Locate the cell with the specified text and output its (x, y) center coordinate. 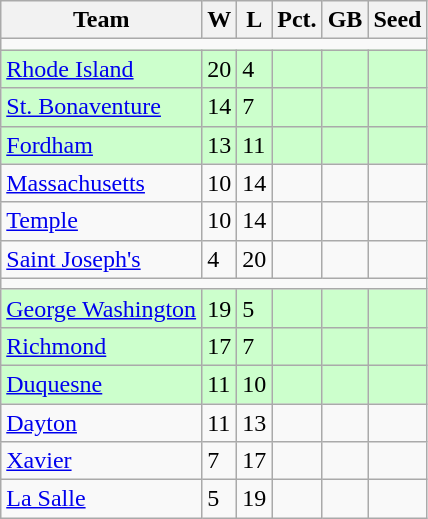
W (220, 20)
Temple (102, 221)
L (254, 20)
Seed (398, 20)
Pct. (297, 20)
Massachusetts (102, 183)
Rhode Island (102, 69)
Richmond (102, 346)
Xavier (102, 461)
Dayton (102, 423)
George Washington (102, 308)
GB (345, 20)
Team (102, 20)
La Salle (102, 499)
Saint Joseph's (102, 259)
St. Bonaventure (102, 107)
Duquesne (102, 384)
Fordham (102, 145)
